Locate the cell with the specified text and output its [X, Y] center coordinate. 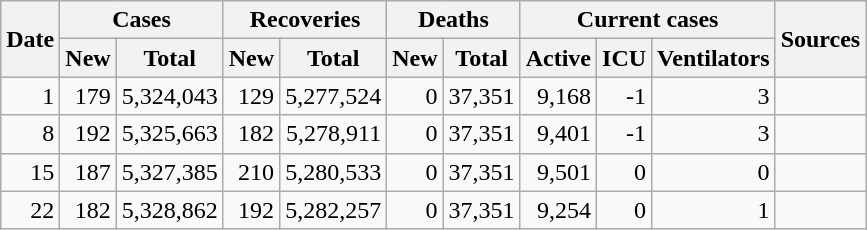
Date [30, 39]
ICU [624, 58]
129 [251, 96]
Active [558, 58]
5,328,862 [170, 210]
9,168 [558, 96]
5,327,385 [170, 172]
5,324,043 [170, 96]
9,254 [558, 210]
Current cases [648, 20]
22 [30, 210]
9,501 [558, 172]
Deaths [454, 20]
9,401 [558, 134]
Cases [142, 20]
187 [88, 172]
210 [251, 172]
5,280,533 [334, 172]
Sources [820, 39]
Recoveries [304, 20]
179 [88, 96]
15 [30, 172]
5,278,911 [334, 134]
8 [30, 134]
5,325,663 [170, 134]
5,277,524 [334, 96]
5,282,257 [334, 210]
Ventilators [714, 58]
